Detect which cell encompasses the target text, then output its [X, Y] center coordinate. 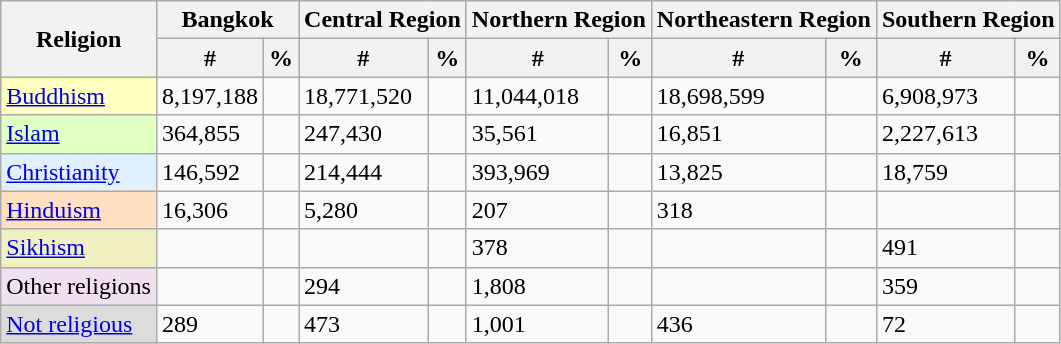
Religion [79, 39]
11,044,018 [538, 96]
491 [945, 248]
Bangkok [227, 20]
Hinduism [79, 210]
378 [538, 248]
72 [945, 324]
18,698,599 [738, 96]
1,001 [538, 324]
393,969 [538, 172]
6,908,973 [945, 96]
8,197,188 [210, 96]
Islam [79, 134]
Central Region [383, 20]
Christianity [79, 172]
Northeastern Region [764, 20]
Southern Region [968, 20]
247,430 [364, 134]
Buddhism [79, 96]
146,592 [210, 172]
207 [538, 210]
214,444 [364, 172]
364,855 [210, 134]
473 [364, 324]
Other religions [79, 286]
2,227,613 [945, 134]
318 [738, 210]
Sikhism [79, 248]
Northern Region [558, 20]
35,561 [538, 134]
5,280 [364, 210]
18,759 [945, 172]
16,306 [210, 210]
18,771,520 [364, 96]
289 [210, 324]
359 [945, 286]
Not religious [79, 324]
16,851 [738, 134]
1,808 [538, 286]
436 [738, 324]
13,825 [738, 172]
294 [364, 286]
